From the cell containing the given text, extract its center point as [X, Y] coordinate. 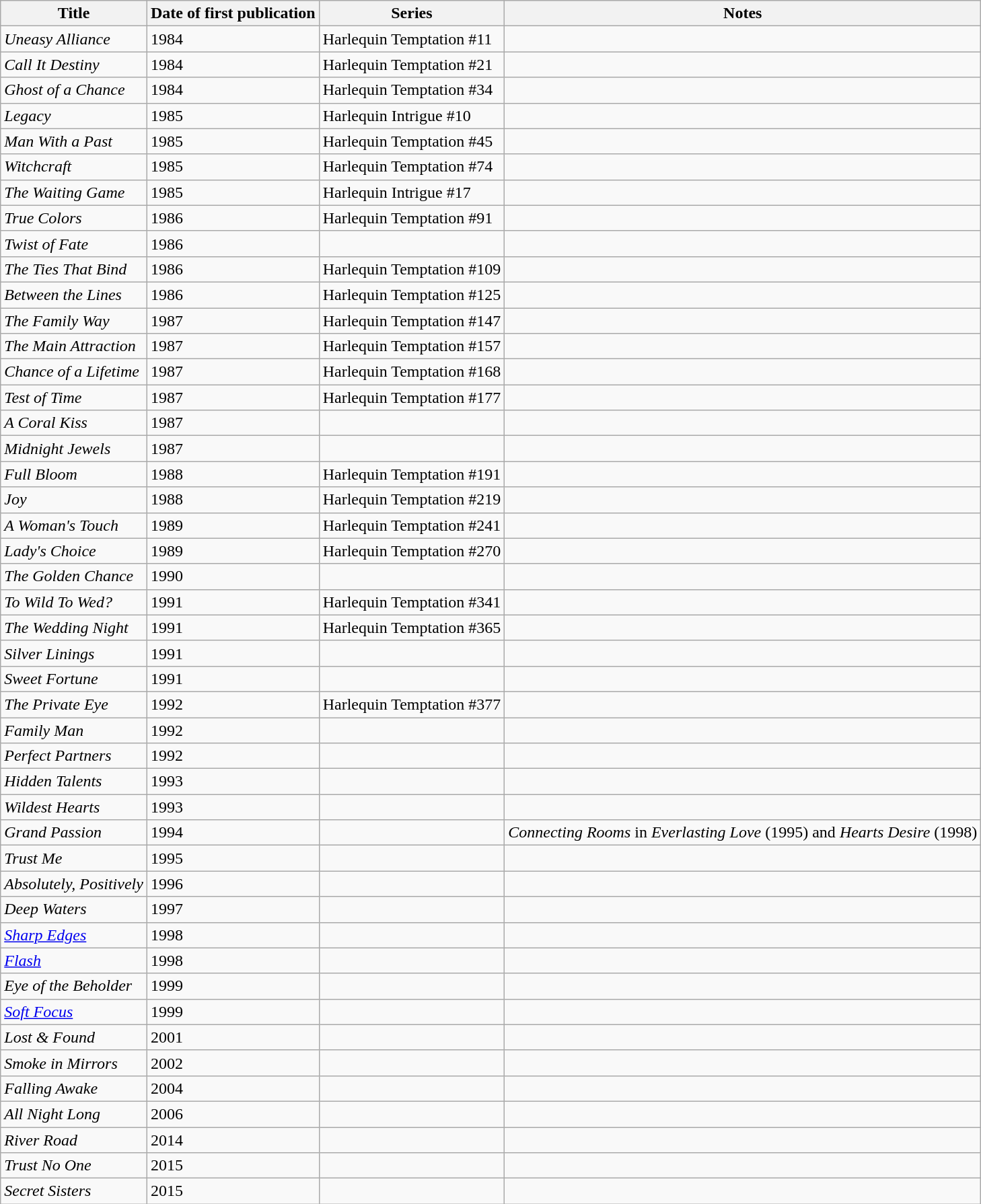
2014 [233, 1140]
The Private Eye [74, 704]
Harlequin Temptation #34 [412, 90]
The Ties That Bind [74, 269]
2004 [233, 1088]
True Colors [74, 218]
Harlequin Temptation #377 [412, 704]
To Wild To Wed? [74, 602]
Call It Destiny [74, 65]
Sweet Fortune [74, 679]
Harlequin Temptation #241 [412, 525]
Perfect Partners [74, 756]
Trust No One [74, 1166]
Harlequin Temptation #365 [412, 628]
Harlequin Temptation #147 [412, 321]
Secret Sisters [74, 1191]
Legacy [74, 116]
Uneasy Alliance [74, 39]
The Family Way [74, 321]
Flash [74, 961]
Connecting Rooms in Everlasting Love (1995) and Hearts Desire (1998) [743, 833]
Smoke in Mirrors [74, 1063]
Harlequin Temptation #74 [412, 167]
Man With a Past [74, 141]
1994 [233, 833]
Harlequin Temptation #191 [412, 474]
Harlequin Temptation #157 [412, 346]
Harlequin Temptation #168 [412, 372]
A Coral Kiss [74, 423]
Harlequin Temptation #219 [412, 500]
Deep Waters [74, 909]
Title [74, 13]
Notes [743, 13]
Falling Awake [74, 1088]
1995 [233, 858]
Lost & Found [74, 1037]
Silver Linings [74, 653]
Harlequin Temptation #270 [412, 551]
Harlequin Temptation #91 [412, 218]
Witchcraft [74, 167]
Date of first publication [233, 13]
The Main Attraction [74, 346]
A Woman's Touch [74, 525]
The Golden Chance [74, 576]
Wildest Hearts [74, 807]
1997 [233, 909]
Hidden Talents [74, 782]
Harlequin Temptation #21 [412, 65]
2001 [233, 1037]
2002 [233, 1063]
Sharp Edges [74, 935]
Soft Focus [74, 1012]
Test of Time [74, 398]
Series [412, 13]
River Road [74, 1140]
Harlequin Temptation #125 [412, 295]
Between the Lines [74, 295]
Chance of a Lifetime [74, 372]
Eye of the Beholder [74, 986]
1990 [233, 576]
Joy [74, 500]
Trust Me [74, 858]
Ghost of a Chance [74, 90]
2006 [233, 1114]
Family Man [74, 730]
Harlequin Temptation #11 [412, 39]
All Night Long [74, 1114]
Harlequin Temptation #45 [412, 141]
Absolutely, Positively [74, 884]
Harlequin Temptation #177 [412, 398]
Twist of Fate [74, 243]
The Wedding Night [74, 628]
Lady's Choice [74, 551]
Harlequin Temptation #109 [412, 269]
Harlequin Intrigue #17 [412, 192]
Full Bloom [74, 474]
Grand Passion [74, 833]
Harlequin Intrigue #10 [412, 116]
1996 [233, 884]
Harlequin Temptation #341 [412, 602]
Midnight Jewels [74, 449]
The Waiting Game [74, 192]
